Find where the given text appears and provide that cell's center as (X, Y) coordinate. 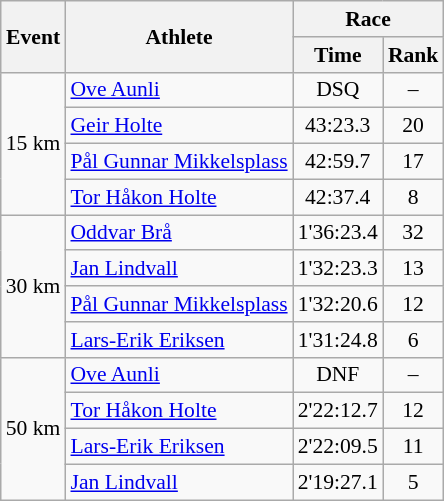
15 km (34, 143)
2'19:27.1 (338, 482)
Rank (414, 55)
Time (338, 55)
Athlete (178, 36)
DSQ (338, 90)
42:59.7 (338, 162)
30 km (34, 286)
Oddvar Brå (178, 233)
DNF (338, 375)
2'22:12.7 (338, 411)
32 (414, 233)
43:23.3 (338, 126)
11 (414, 447)
Race (368, 19)
1'32:20.6 (338, 304)
6 (414, 340)
8 (414, 197)
20 (414, 126)
5 (414, 482)
42:37.4 (338, 197)
1'36:23.4 (338, 233)
17 (414, 162)
50 km (34, 428)
2'22:09.5 (338, 447)
1'31:24.8 (338, 340)
13 (414, 269)
Geir Holte (178, 126)
Event (34, 36)
1'32:23.3 (338, 269)
